Extract the (X, Y) coordinate from the center of the cell holding the provided text.  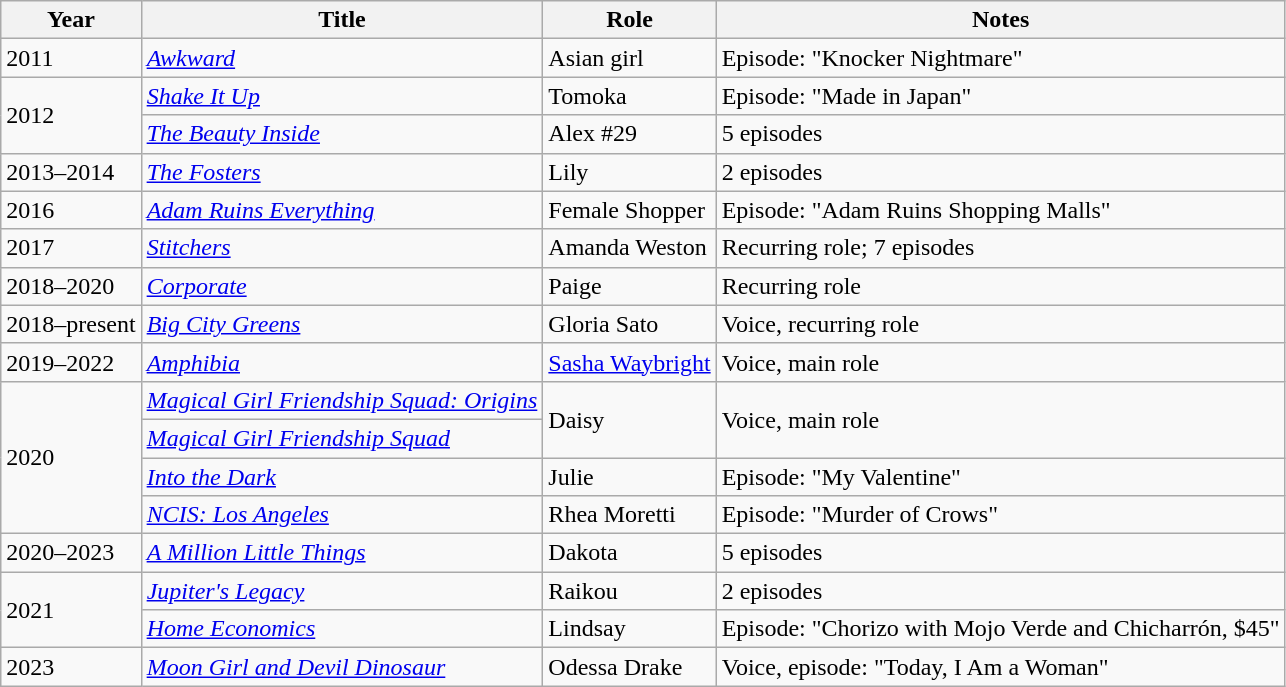
Magical Girl Friendship Squad: Origins (342, 400)
2018–present (71, 324)
Moon Girl and Devil Dinosaur (342, 667)
Episode: "Made in Japan" (1000, 96)
Asian girl (630, 58)
Tomoka (630, 96)
2016 (71, 210)
Notes (1000, 20)
Shake It Up (342, 96)
Jupiter's Legacy (342, 591)
Gloria Sato (630, 324)
Episode: "Knocker Nightmare" (1000, 58)
2020 (71, 457)
Into the Dark (342, 477)
Episode: "Chorizo with Mojo Verde and Chicharrón, $45" (1000, 629)
Sasha Waybright (630, 362)
2017 (71, 248)
2019–2022 (71, 362)
Magical Girl Friendship Squad (342, 438)
2023 (71, 667)
NCIS: Los Angeles (342, 515)
Female Shopper (630, 210)
2018–2020 (71, 286)
Stitchers (342, 248)
2021 (71, 610)
Episode: "Murder of Crows" (1000, 515)
Episode: "Adam Ruins Shopping Malls" (1000, 210)
Awkward (342, 58)
The Fosters (342, 172)
A Million Little Things (342, 553)
2013–2014 (71, 172)
Corporate (342, 286)
Adam Ruins Everything (342, 210)
Recurring role (1000, 286)
Amanda Weston (630, 248)
Episode: "My Valentine" (1000, 477)
Title (342, 20)
Daisy (630, 419)
The Beauty Inside (342, 134)
Alex #29 (630, 134)
Voice, episode: "Today, I Am a Woman" (1000, 667)
2020–2023 (71, 553)
Lily (630, 172)
Julie (630, 477)
Dakota (630, 553)
2012 (71, 115)
Voice, recurring role (1000, 324)
Lindsay (630, 629)
Raikou (630, 591)
2011 (71, 58)
Paige (630, 286)
Home Economics (342, 629)
Rhea Moretti (630, 515)
Role (630, 20)
Amphibia (342, 362)
Odessa Drake (630, 667)
Year (71, 20)
Recurring role; 7 episodes (1000, 248)
Big City Greens (342, 324)
